Pinpoint the cell where the given text exists, returning its (X, Y) midpoint coordinate. 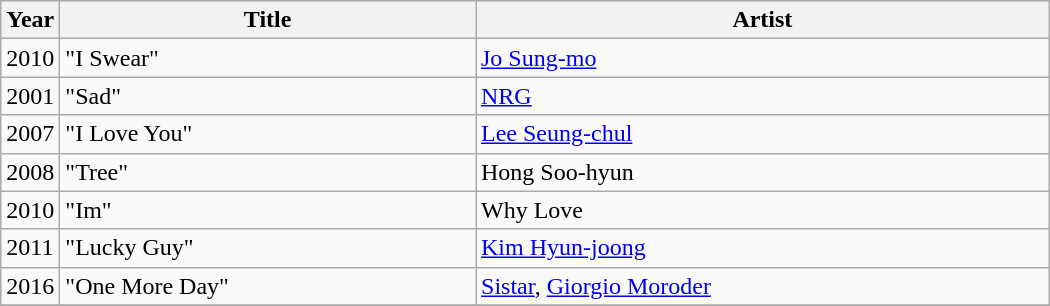
"Tree" (268, 172)
Hong Soo-hyun (763, 172)
2007 (30, 134)
"Lucky Guy" (268, 248)
Artist (763, 20)
Lee Seung-chul (763, 134)
"I Swear" (268, 58)
Sistar, Giorgio Moroder (763, 286)
2011 (30, 248)
"I Love You" (268, 134)
Title (268, 20)
NRG (763, 96)
"One More Day" (268, 286)
2016 (30, 286)
"Im" (268, 210)
"Sad" (268, 96)
2008 (30, 172)
Kim Hyun-joong (763, 248)
Why Love (763, 210)
Year (30, 20)
2001 (30, 96)
Jo Sung-mo (763, 58)
